Scan for the cell matching the given text and deliver its (X, Y) coordinate at center. 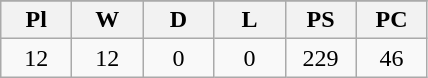
L (250, 20)
D (178, 20)
PS (320, 20)
229 (320, 58)
W (108, 20)
46 (392, 58)
PC (392, 20)
Pl (36, 20)
